Find where the given text appears and provide that cell's center as [X, Y] coordinate. 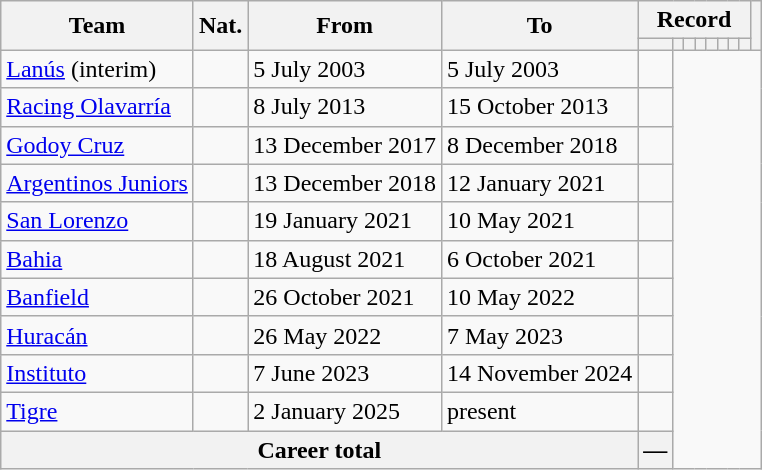
7 May 2023 [539, 335]
Tigre [98, 411]
Bahia [98, 259]
14 November 2024 [539, 373]
13 December 2018 [345, 183]
26 October 2021 [345, 297]
12 January 2021 [539, 183]
Godoy Cruz [98, 145]
Team [98, 26]
8 December 2018 [539, 145]
19 January 2021 [345, 221]
2 January 2025 [345, 411]
San Lorenzo [98, 221]
Career total [320, 449]
Banfield [98, 297]
Argentinos Juniors [98, 183]
Nat. [220, 26]
From [345, 26]
Instituto [98, 373]
7 June 2023 [345, 373]
— [656, 449]
Record [694, 20]
Lanús (interim) [98, 69]
15 October 2013 [539, 107]
10 May 2022 [539, 297]
To [539, 26]
present [539, 411]
8 July 2013 [345, 107]
18 August 2021 [345, 259]
Racing Olavarría [98, 107]
26 May 2022 [345, 335]
6 October 2021 [539, 259]
13 December 2017 [345, 145]
10 May 2021 [539, 221]
Huracán [98, 335]
